Return the [X, Y] coordinate for the center point of the cell that contains the specified text.  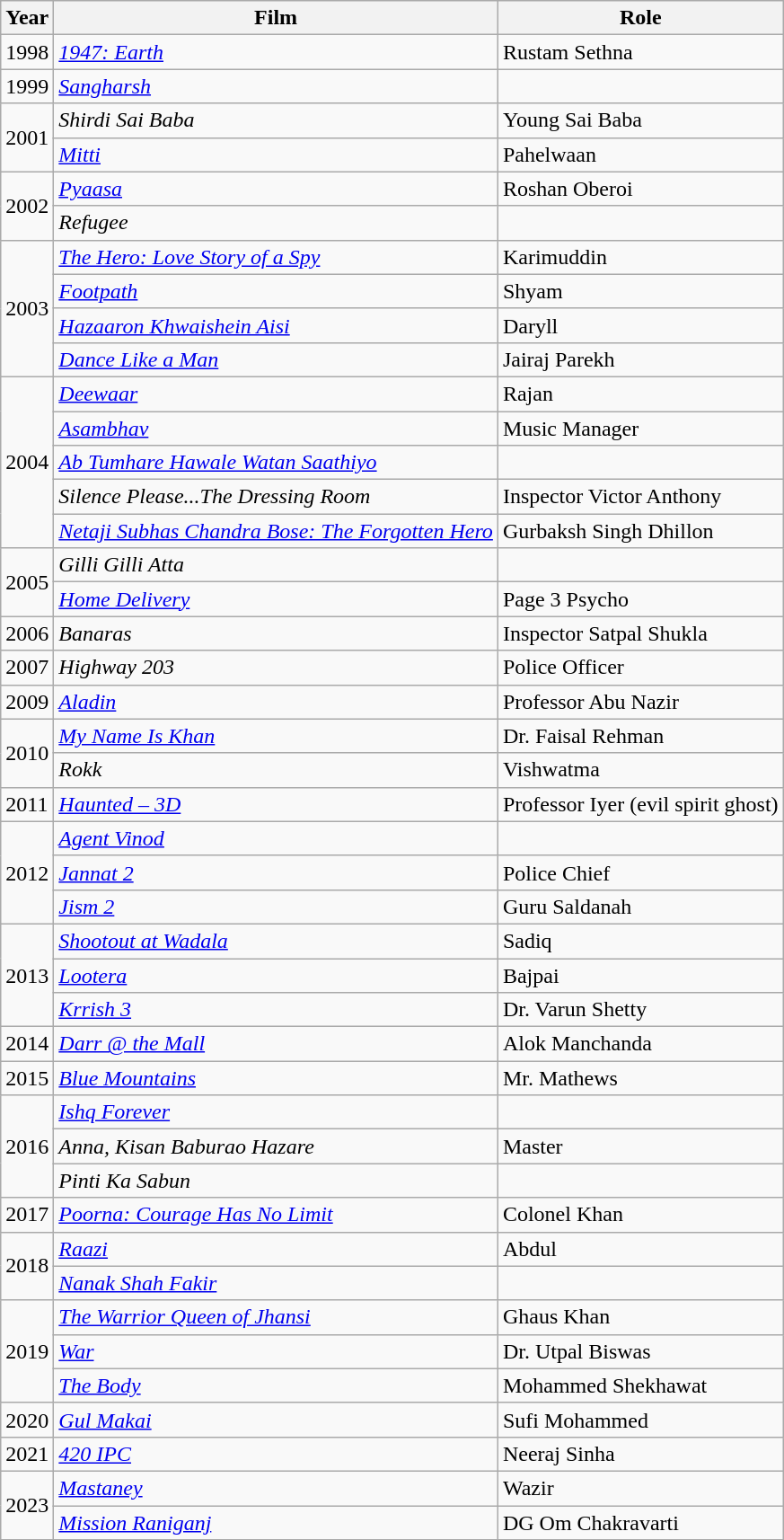
2014 [27, 1044]
2009 [27, 702]
Blue Mountains [277, 1078]
Shyam [640, 291]
2010 [27, 753]
Guru Saldanah [640, 907]
Lootera [277, 975]
Home Delivery [277, 599]
Hazaaron Khwaishein Aisi [277, 325]
Dr. Utpal Biswas [640, 1351]
Rustam Sethna [640, 52]
2019 [27, 1351]
Mohammed Shekhawat [640, 1385]
My Name Is Khan [277, 736]
Police Chief [640, 872]
1998 [27, 52]
Page 3 Psycho [640, 599]
Wazir [640, 1488]
Haunted – 3D [277, 804]
2020 [27, 1420]
Deewaar [277, 394]
Music Manager [640, 429]
Aladin [277, 702]
Gurbaksh Singh Dhillon [640, 531]
Inspector Victor Anthony [640, 497]
Agent Vinod [277, 838]
Dr. Varun Shetty [640, 1010]
Rajan [640, 394]
Ab Tumhare Hawale Watan Saathiyo [277, 463]
Year [27, 18]
Young Sai Baba [640, 120]
Colonel Khan [640, 1215]
Karimuddin [640, 257]
420 IPC [277, 1454]
Dr. Faisal Rehman [640, 736]
Ghaus Khan [640, 1317]
Gilli Gilli Atta [277, 565]
2018 [27, 1266]
2011 [27, 804]
Mr. Mathews [640, 1078]
Jism 2 [277, 907]
Daryll [640, 325]
Alok Manchanda [640, 1044]
Sufi Mohammed [640, 1420]
Mastaney [277, 1488]
2013 [27, 975]
2012 [27, 872]
Highway 203 [277, 668]
Role [640, 18]
Abdul [640, 1249]
Refugee [277, 223]
2006 [27, 633]
1947: Earth [277, 52]
Pahelwaan [640, 155]
Neeraj Sinha [640, 1454]
Sangharsh [277, 86]
Professor Iyer (evil spirit ghost) [640, 804]
Ishq Forever [277, 1112]
Film [277, 18]
Silence Please...The Dressing Room [277, 497]
Vishwatma [640, 770]
The Warrior Queen of Jhansi [277, 1317]
Bajpai [640, 975]
2004 [27, 462]
Krrish 3 [277, 1010]
Mission Raniganj [277, 1523]
2005 [27, 582]
DG Om Chakravarti [640, 1523]
2015 [27, 1078]
Police Officer [640, 668]
Inspector Satpal Shukla [640, 633]
Asambhav [277, 429]
2023 [27, 1505]
The Body [277, 1385]
1999 [27, 86]
Gul Makai [277, 1420]
The Hero: Love Story of a Spy [277, 257]
Banaras [277, 633]
Jairaj Parekh [640, 359]
Jannat 2 [277, 872]
Mitti [277, 155]
Anna, Kisan Baburao Hazare [277, 1146]
Shirdi Sai Baba [277, 120]
Master [640, 1146]
Raazi [277, 1249]
Rokk [277, 770]
2001 [27, 137]
Poorna: Courage Has No Limit [277, 1215]
Darr @ the Mall [277, 1044]
Nanak Shah Fakir [277, 1283]
Shootout at Wadala [277, 941]
Pinti Ka Sabun [277, 1181]
2017 [27, 1215]
Dance Like a Man [277, 359]
Roshan Oberoi [640, 189]
War [277, 1351]
2021 [27, 1454]
Netaji Subhas Chandra Bose: The Forgotten Hero [277, 531]
Footpath [277, 291]
2002 [27, 206]
2016 [27, 1146]
Sadiq [640, 941]
Pyaasa [277, 189]
Professor Abu Nazir [640, 702]
2007 [27, 668]
2003 [27, 308]
